Provide the [X, Y] coordinate of the cell's center where the given text is located.  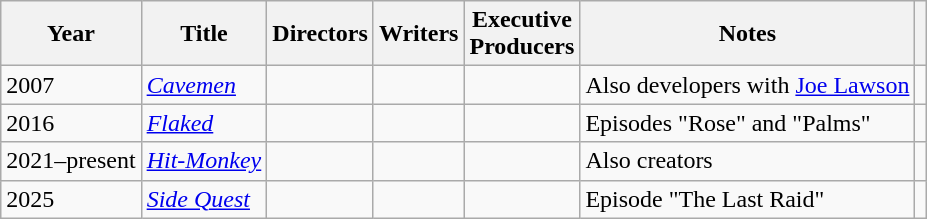
Directors [320, 34]
Notes [748, 34]
Cavemen [204, 85]
Episodes "Rose" and "Palms" [748, 123]
Episode "The Last Raid" [748, 199]
Side Quest [204, 199]
Flaked [204, 123]
Title [204, 34]
2016 [71, 123]
Year [71, 34]
ExecutiveProducers [522, 34]
Hit-Monkey [204, 161]
2025 [71, 199]
2007 [71, 85]
Also creators [748, 161]
Writers [418, 34]
2021–present [71, 161]
Also developers with Joe Lawson [748, 85]
